Detect which cell encompasses the target text, then output its [x, y] center coordinate. 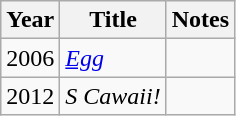
2006 [30, 58]
Egg [113, 58]
Notes [200, 20]
S Cawaii! [113, 96]
Title [113, 20]
2012 [30, 96]
Year [30, 20]
